Determine the [X, Y] coordinate at the center of the cell enclosing the given text.  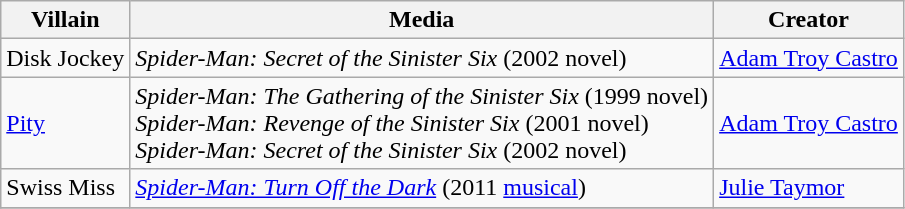
Pity [66, 123]
Spider-Man: Turn Off the Dark (2011 musical) [422, 188]
Media [422, 20]
Swiss Miss [66, 188]
Spider-Man: Secret of the Sinister Six (2002 novel) [422, 58]
Julie Taymor [809, 188]
Disk Jockey [66, 58]
Creator [809, 20]
Villain [66, 20]
